Scan for the cell matching the given text and deliver its (X, Y) coordinate at center. 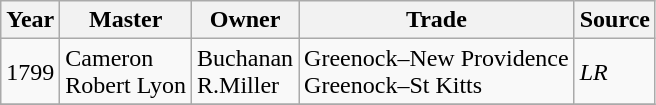
1799 (30, 72)
Source (614, 20)
Year (30, 20)
CameronRobert Lyon (126, 72)
Master (126, 20)
Trade (437, 20)
BuchananR.Miller (246, 72)
Greenock–New ProvidenceGreenock–St Kitts (437, 72)
Owner (246, 20)
LR (614, 72)
